From the cell containing the given text, extract its center point as (X, Y) coordinate. 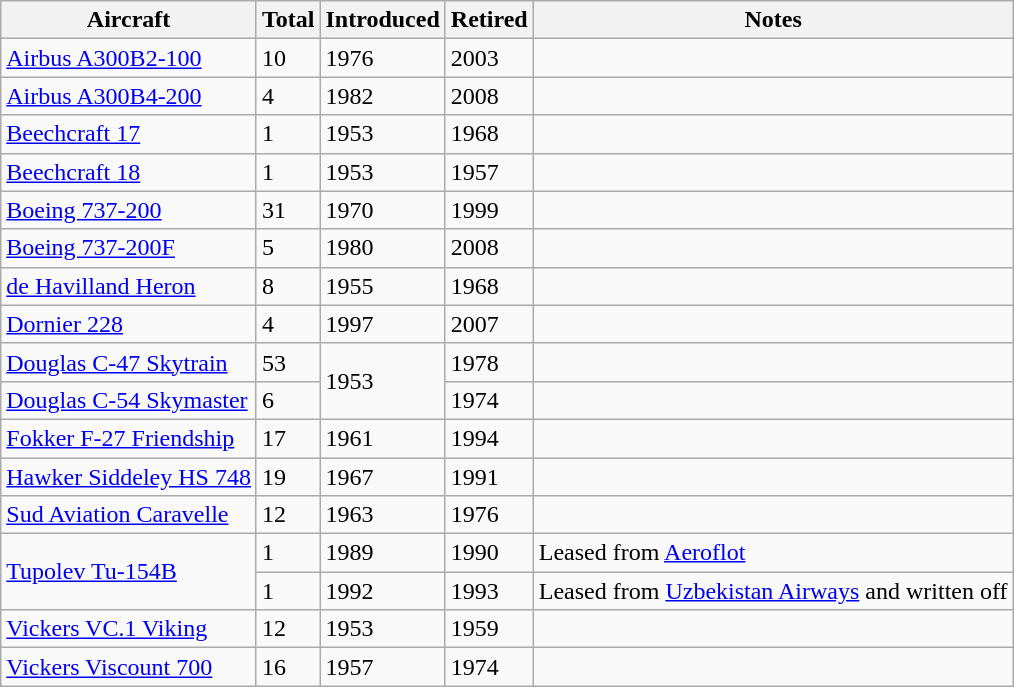
1959 (489, 629)
Boeing 737-200F (129, 248)
Leased from Uzbekistan Airways and written off (773, 591)
Dornier 228 (129, 324)
19 (288, 477)
1982 (382, 96)
1990 (489, 553)
Total (288, 20)
Douglas C-47 Skytrain (129, 362)
Aircraft (129, 20)
1992 (382, 591)
6 (288, 400)
1997 (382, 324)
Douglas C-54 Skymaster (129, 400)
Airbus A300B4-200 (129, 96)
de Havilland Heron (129, 286)
Beechcraft 18 (129, 172)
Vickers Viscount 700 (129, 667)
Fokker F-27 Friendship (129, 438)
1978 (489, 362)
1970 (382, 210)
1991 (489, 477)
1999 (489, 210)
2003 (489, 58)
Tupolev Tu-154B (129, 572)
Introduced (382, 20)
1961 (382, 438)
Beechcraft 17 (129, 134)
5 (288, 248)
Hawker Siddeley HS 748 (129, 477)
1989 (382, 553)
Notes (773, 20)
1955 (382, 286)
8 (288, 286)
Retired (489, 20)
Boeing 737-200 (129, 210)
Sud Aviation Caravelle (129, 515)
10 (288, 58)
1963 (382, 515)
Leased from Aeroflot (773, 553)
31 (288, 210)
1967 (382, 477)
2007 (489, 324)
Airbus A300B2-100 (129, 58)
1993 (489, 591)
Vickers VC.1 Viking (129, 629)
53 (288, 362)
1980 (382, 248)
1994 (489, 438)
16 (288, 667)
17 (288, 438)
